From the cell containing the given text, extract its center point as (X, Y) coordinate. 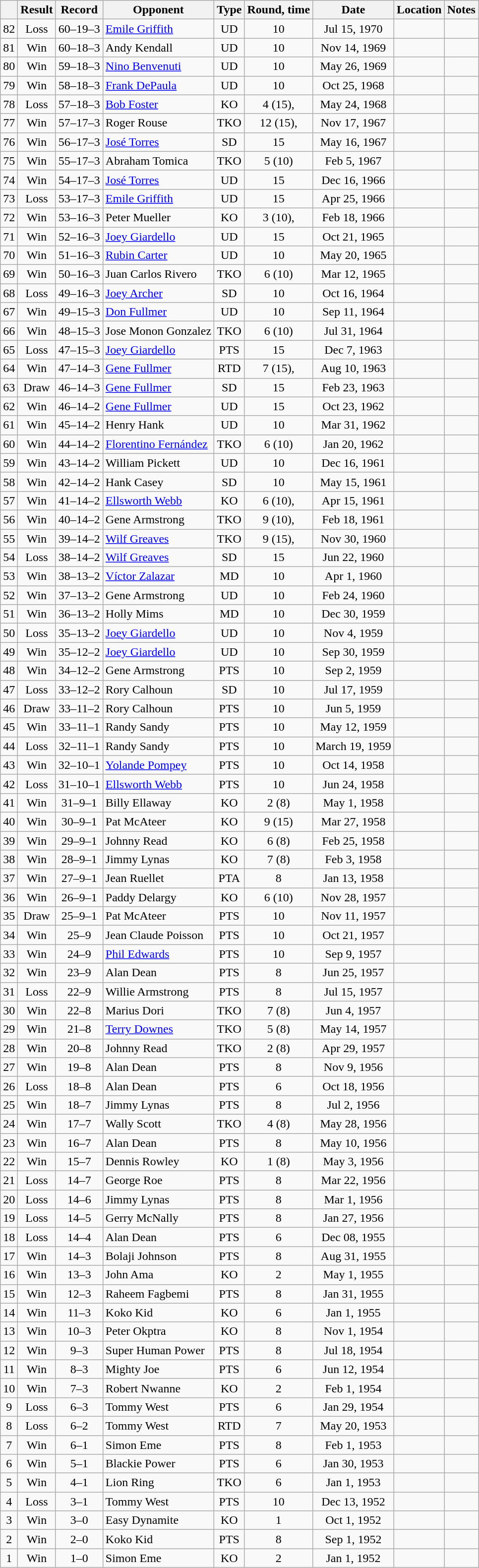
Jan 29, 1954 (354, 1407)
Apr 1, 1960 (354, 576)
May 20, 1953 (354, 1426)
78 (9, 104)
Oct 23, 1962 (354, 406)
29–9–1 (79, 841)
14–7 (79, 1181)
Dennis Rowley (158, 1162)
May 24, 1968 (354, 104)
34–12–2 (79, 671)
45 (9, 727)
Mar 22, 1956 (354, 1181)
38–14–2 (79, 558)
Yolande Pompey (158, 765)
27–9–1 (79, 878)
9–3 (79, 1350)
Nov 11, 1957 (354, 916)
66 (9, 331)
Jul 18, 1954 (354, 1350)
Date (354, 10)
Jan 1, 1955 (354, 1313)
31 (9, 992)
65 (9, 350)
Jose Monon Gonzalez (158, 331)
35–12–2 (79, 652)
Jul 15, 1970 (354, 29)
Apr 25, 1966 (354, 198)
57–18–3 (79, 104)
March 19, 1959 (354, 746)
43–14–2 (79, 463)
Jun 5, 1959 (354, 708)
May 12, 1959 (354, 727)
5 (10) (279, 161)
57 (9, 501)
63 (9, 387)
21 (9, 1181)
58 (9, 482)
6 (8) (279, 841)
Feb 25, 1958 (354, 841)
Oct 16, 1964 (354, 293)
49 (9, 652)
59 (9, 463)
27 (9, 1067)
46 (9, 708)
Nov 1, 1954 (354, 1331)
14–3 (79, 1256)
Feb 3, 1958 (354, 860)
60–18–3 (79, 48)
Feb 1, 1953 (354, 1445)
Marius Dori (158, 1010)
Feb 24, 1960 (354, 595)
Easy Dynamite (158, 1520)
Hank Casey (158, 482)
25–9–1 (79, 916)
Nov 14, 1969 (354, 48)
29 (9, 1029)
50 (9, 633)
PTA (229, 878)
42–14–2 (79, 482)
Sep 30, 1959 (354, 652)
Oct 25, 1968 (354, 85)
Result (37, 10)
12 (15), (279, 123)
7–3 (79, 1388)
12–3 (79, 1294)
17 (9, 1256)
51–16–3 (79, 255)
14–5 (79, 1218)
Nov 9, 1956 (354, 1067)
Round, time (279, 10)
Mar 27, 1958 (354, 821)
Jean Claude Poisson (158, 935)
Gerry McNally (158, 1218)
Sep 2, 1959 (354, 671)
4 (8) (279, 1124)
42 (9, 784)
Robert Nwanne (158, 1388)
62 (9, 406)
45–14–2 (79, 425)
39 (9, 841)
60–19–3 (79, 29)
44 (9, 746)
13 (9, 1331)
5 (8) (279, 1029)
John Ama (158, 1275)
May 26, 1969 (354, 66)
18–8 (79, 1086)
47–14–3 (79, 369)
60 (9, 444)
82 (9, 29)
6–2 (79, 1426)
53 (9, 576)
69 (9, 274)
Nino Benvenuti (158, 66)
Don Fullmer (158, 312)
37–13–2 (79, 595)
16 (9, 1275)
Super Human Power (158, 1350)
28 (9, 1048)
26 (9, 1086)
1 (8) (279, 1162)
Jun 22, 1960 (354, 558)
47–15–3 (79, 350)
Frank DePaula (158, 85)
33–12–2 (79, 690)
Bolaji Johnson (158, 1256)
81 (9, 48)
Andy Kendall (158, 48)
56 (9, 519)
53–16–3 (79, 217)
25–9 (79, 935)
32–11–1 (79, 746)
39–14–2 (79, 538)
Location (419, 10)
Nov 4, 1959 (354, 633)
Mar 31, 1962 (354, 425)
38 (9, 860)
William Pickett (158, 463)
May 10, 1956 (354, 1142)
Jun 25, 1957 (354, 973)
Opponent (158, 10)
4 (15), (279, 104)
May 28, 1956 (354, 1124)
Jul 31, 1964 (354, 331)
Apr 29, 1957 (354, 1048)
55–17–3 (79, 161)
Jul 17, 1959 (354, 690)
34 (9, 935)
9 (15) (279, 821)
8–3 (79, 1369)
Feb 1, 1954 (354, 1388)
20–8 (79, 1048)
36 (9, 897)
21–8 (79, 1029)
18 (9, 1237)
18–7 (79, 1105)
1–0 (79, 1558)
50–16–3 (79, 274)
6–1 (79, 1445)
Roger Rouse (158, 123)
59–18–3 (79, 66)
49–15–3 (79, 312)
Jun 4, 1957 (354, 1010)
Notes (461, 10)
31–9–1 (79, 803)
May 3, 1956 (354, 1162)
Type (229, 10)
30–9–1 (79, 821)
16–7 (79, 1142)
35 (9, 916)
May 1, 1955 (354, 1275)
Juan Carlos Rivero (158, 274)
74 (9, 180)
Víctor Zalazar (158, 576)
Nov 28, 1957 (354, 897)
33–11–2 (79, 708)
30 (9, 1010)
Rubin Carter (158, 255)
Terry Downes (158, 1029)
28–9–1 (79, 860)
51 (9, 614)
Aug 10, 1963 (354, 369)
19–8 (79, 1067)
May 20, 1965 (354, 255)
Dec 16, 1966 (354, 180)
Mighty Joe (158, 1369)
76 (9, 142)
Jan 27, 1956 (354, 1218)
Wally Scott (158, 1124)
3 (9, 1520)
17–7 (79, 1124)
5–1 (79, 1464)
54–17–3 (79, 180)
23 (9, 1142)
73 (9, 198)
Henry Hank (158, 425)
13–3 (79, 1275)
52–16–3 (79, 237)
Feb 23, 1963 (354, 387)
Oct 18, 1956 (354, 1086)
Sep 1, 1952 (354, 1539)
Dec 08, 1955 (354, 1237)
Jean Ruellet (158, 878)
33 (9, 954)
35–13–2 (79, 633)
33–11–1 (79, 727)
80 (9, 66)
6 (10), (279, 501)
40–14–2 (79, 519)
11–3 (79, 1313)
22 (9, 1162)
Apr 15, 1961 (354, 501)
Oct 1, 1952 (354, 1520)
Jul 15, 1957 (354, 992)
Nov 17, 1967 (354, 123)
Feb 5, 1967 (354, 161)
58–18–3 (79, 85)
64 (9, 369)
25 (9, 1105)
Florentino Fernández (158, 444)
Sep 9, 1957 (354, 954)
19 (9, 1218)
May 1, 1958 (354, 803)
2–0 (79, 1539)
Bob Foster (158, 104)
67 (9, 312)
Jan 1, 1952 (354, 1558)
32–10–1 (79, 765)
22–9 (79, 992)
15–7 (79, 1162)
Dec 13, 1952 (354, 1502)
38–13–2 (79, 576)
Blackie Power (158, 1464)
41–14–2 (79, 501)
23–9 (79, 973)
Feb 18, 1966 (354, 217)
55 (9, 538)
6–3 (79, 1407)
79 (9, 85)
68 (9, 293)
Joey Archer (158, 293)
Oct 21, 1965 (354, 237)
9 (9, 1407)
11 (9, 1369)
75 (9, 161)
71 (9, 237)
9 (10), (279, 519)
Holly Mims (158, 614)
24 (9, 1124)
Abraham Tomica (158, 161)
12 (9, 1350)
George Roe (158, 1181)
Jun 24, 1958 (354, 784)
22–8 (79, 1010)
Dec 16, 1961 (354, 463)
Record (79, 10)
24–9 (79, 954)
3–1 (79, 1502)
14 (9, 1313)
3 (10), (279, 217)
47 (9, 690)
Aug 31, 1955 (354, 1256)
Nov 30, 1960 (354, 538)
20 (9, 1199)
72 (9, 217)
48 (9, 671)
Jan 30, 1953 (354, 1464)
Willie Armstrong (158, 992)
48–15–3 (79, 331)
37 (9, 878)
46–14–3 (79, 387)
Oct 14, 1958 (354, 765)
5 (9, 1483)
46–14–2 (79, 406)
Peter Mueller (158, 217)
Jan 13, 1958 (354, 878)
Jul 2, 1956 (354, 1105)
57–17–3 (79, 123)
14–4 (79, 1237)
14–6 (79, 1199)
3–0 (79, 1520)
4–1 (79, 1483)
Lion Ring (158, 1483)
Oct 21, 1957 (354, 935)
77 (9, 123)
Jun 12, 1954 (354, 1369)
52 (9, 595)
49–16–3 (79, 293)
Raheem Fagbemi (158, 1294)
32 (9, 973)
41 (9, 803)
44–14–2 (79, 444)
Dec 30, 1959 (354, 614)
7 (15), (279, 369)
Mar 1, 1956 (354, 1199)
Sep 11, 1964 (354, 312)
Phil Edwards (158, 954)
61 (9, 425)
36–13–2 (79, 614)
Peter Okptra (158, 1331)
Dec 7, 1963 (354, 350)
Paddy Delargy (158, 897)
Feb 18, 1961 (354, 519)
26–9–1 (79, 897)
54 (9, 558)
Jan 20, 1962 (354, 444)
May 16, 1967 (354, 142)
43 (9, 765)
10–3 (79, 1331)
4 (9, 1502)
Jan 1, 1953 (354, 1483)
9 (15), (279, 538)
May 15, 1961 (354, 482)
56–17–3 (79, 142)
Mar 12, 1965 (354, 274)
31–10–1 (79, 784)
May 14, 1957 (354, 1029)
40 (9, 821)
Billy Ellaway (158, 803)
Jan 31, 1955 (354, 1294)
53–17–3 (79, 198)
70 (9, 255)
